Identify which cell holds the provided text, then report its [X, Y] central coordinate. 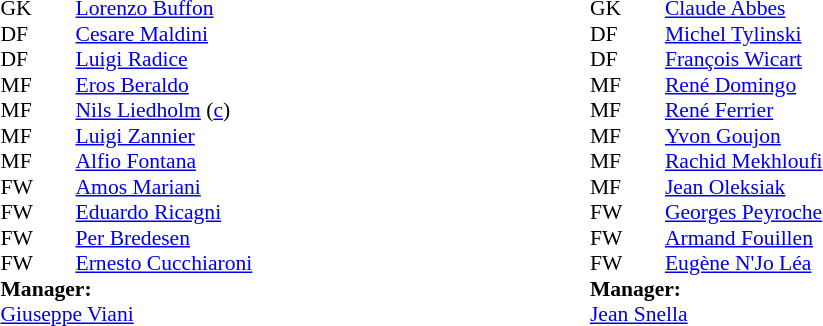
Luigi Zannier [164, 136]
Alfio Fontana [164, 161]
Eros Beraldo [164, 85]
Rachid Mekhloufi [744, 161]
Yvon Goujon [744, 136]
Eugène N'Jo Léa [744, 263]
François Wicart [744, 59]
Jean Oleksiak [744, 187]
Per Bredesen [164, 238]
Ernesto Cucchiaroni [164, 263]
Georges Peyroche [744, 213]
Cesare Maldini [164, 34]
René Domingo [744, 85]
Nils Liedholm (c) [164, 111]
Amos Mariani [164, 187]
Eduardo Ricagni [164, 213]
René Ferrier [744, 111]
Luigi Radice [164, 59]
Armand Fouillen [744, 238]
Michel Tylinski [744, 34]
